Pinpoint the cell where the given text exists, returning its (x, y) midpoint coordinate. 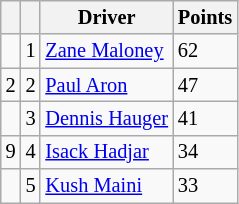
9 (11, 152)
33 (205, 186)
62 (205, 51)
Paul Aron (106, 85)
4 (31, 152)
5 (31, 186)
47 (205, 85)
3 (31, 118)
Isack Hadjar (106, 152)
1 (31, 51)
Driver (106, 17)
34 (205, 152)
Zane Maloney (106, 51)
Points (205, 17)
41 (205, 118)
Dennis Hauger (106, 118)
Kush Maini (106, 186)
